From the cell containing the given text, extract its center point as (x, y) coordinate. 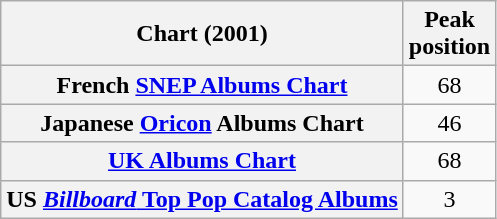
Japanese Oricon Albums Chart (202, 123)
Peakposition (449, 34)
Chart (2001) (202, 34)
French SNEP Albums Chart (202, 85)
US Billboard Top Pop Catalog Albums (202, 199)
46 (449, 123)
UK Albums Chart (202, 161)
3 (449, 199)
